For the text-containing cell, return its midpoint in (x, y) coordinate format. 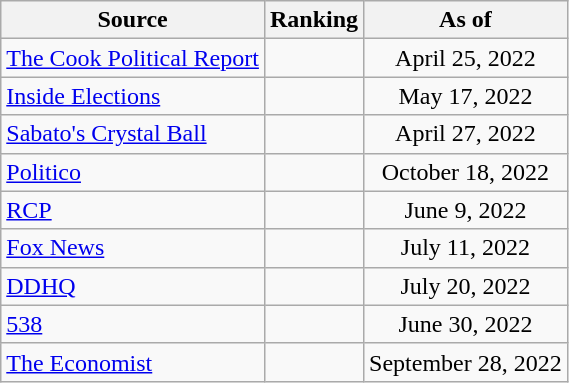
September 28, 2022 (466, 362)
Inside Elections (133, 96)
April 25, 2022 (466, 58)
April 27, 2022 (466, 134)
October 18, 2022 (466, 172)
Source (133, 20)
May 17, 2022 (466, 96)
The Cook Political Report (133, 58)
July 20, 2022 (466, 286)
July 11, 2022 (466, 248)
538 (133, 324)
RCP (133, 210)
The Economist (133, 362)
June 9, 2022 (466, 210)
Politico (133, 172)
As of (466, 20)
Ranking (314, 20)
DDHQ (133, 286)
Fox News (133, 248)
June 30, 2022 (466, 324)
Sabato's Crystal Ball (133, 134)
